Detect which cell encompasses the target text, then output its [x, y] center coordinate. 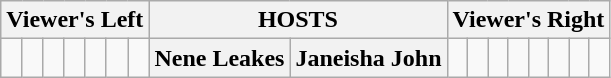
Viewer's Right [528, 20]
Nene Leakes [220, 58]
HOSTS [298, 20]
Janeisha John [368, 58]
Viewer's Left [75, 20]
